Provide the [X, Y] coordinate of the cell's center where the given text is located.  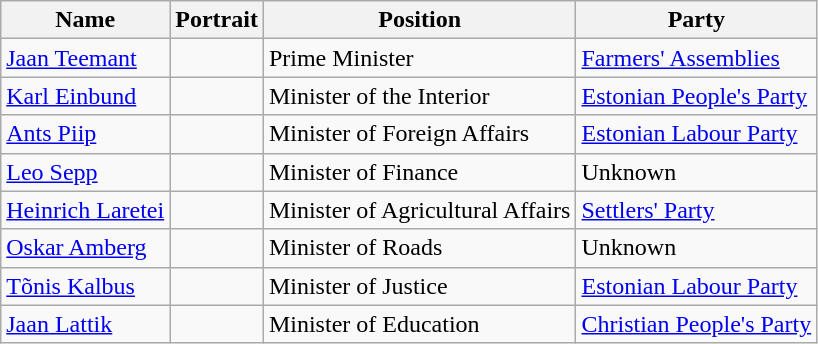
Christian People's Party [696, 324]
Minister of the Interior [420, 96]
Jaan Lattik [86, 324]
Position [420, 20]
Party [696, 20]
Farmers' Assemblies [696, 58]
Minister of Finance [420, 172]
Oskar Amberg [86, 248]
Leo Sepp [86, 172]
Heinrich Laretei [86, 210]
Settlers' Party [696, 210]
Name [86, 20]
Portrait [217, 20]
Jaan Teemant [86, 58]
Minister of Agricultural Affairs [420, 210]
Tõnis Kalbus [86, 286]
Minister of Education [420, 324]
Ants Piip [86, 134]
Minister of Justice [420, 286]
Karl Einbund [86, 96]
Prime Minister [420, 58]
Minister of Foreign Affairs [420, 134]
Minister of Roads [420, 248]
Estonian People's Party [696, 96]
